Search for the cell housing the specified text and yield its [X, Y] center coordinate. 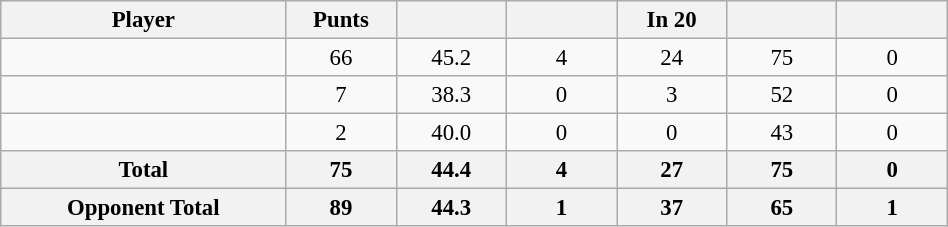
45.2 [451, 58]
38.3 [451, 95]
65 [782, 208]
In 20 [672, 20]
89 [341, 208]
Punts [341, 20]
43 [782, 133]
Total [144, 170]
24 [672, 58]
37 [672, 208]
2 [341, 133]
66 [341, 58]
Player [144, 20]
40.0 [451, 133]
44.3 [451, 208]
Opponent Total [144, 208]
27 [672, 170]
3 [672, 95]
44.4 [451, 170]
52 [782, 95]
7 [341, 95]
